For the text-containing cell, return its midpoint in (X, Y) coordinate format. 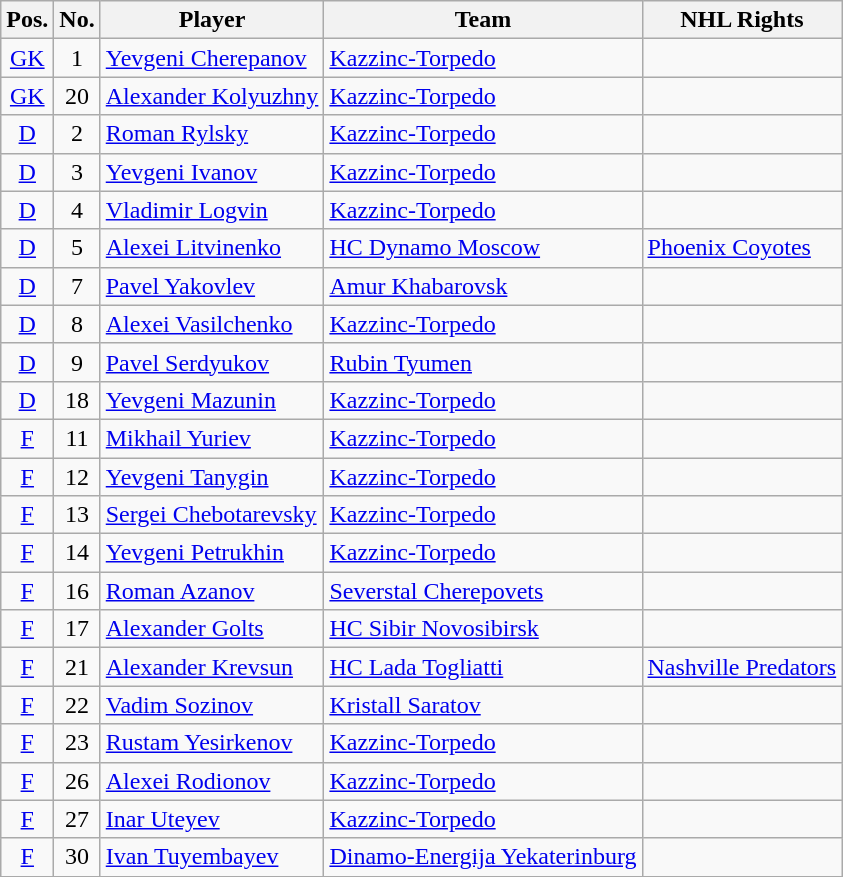
22 (77, 705)
NHL Rights (742, 20)
HC Sibir Novosibirsk (483, 629)
Roman Azanov (212, 591)
Sergei Chebotarevsky (212, 515)
Alexander Golts (212, 629)
12 (77, 477)
Alexei Litvinenko (212, 248)
Amur Khabarovsk (483, 286)
Yevgeni Ivanov (212, 172)
18 (77, 400)
21 (77, 667)
Alexei Vasilchenko (212, 324)
20 (77, 96)
Alexander Krevsun (212, 667)
HC Lada Togliatti (483, 667)
Alexei Rodionov (212, 781)
Team (483, 20)
Rubin Tyumen (483, 362)
Yevgeni Petrukhin (212, 553)
Alexander Kolyuzhny (212, 96)
Inar Uteyev (212, 819)
14 (77, 553)
Pavel Yakovlev (212, 286)
3 (77, 172)
Severstal Cherepovets (483, 591)
Phoenix Coyotes (742, 248)
Yevgeni Cherepanov (212, 58)
2 (77, 134)
HC Dynamo Moscow (483, 248)
Yevgeni Mazunin (212, 400)
Vadim Sozinov (212, 705)
7 (77, 286)
Nashville Predators (742, 667)
Pos. (28, 20)
1 (77, 58)
8 (77, 324)
5 (77, 248)
Rustam Yesirkenov (212, 743)
16 (77, 591)
Vladimir Logvin (212, 210)
13 (77, 515)
17 (77, 629)
27 (77, 819)
30 (77, 857)
9 (77, 362)
No. (77, 20)
Player (212, 20)
Dinamo-Energija Yekaterinburg (483, 857)
11 (77, 438)
Kristall Saratov (483, 705)
26 (77, 781)
23 (77, 743)
Pavel Serdyukov (212, 362)
4 (77, 210)
Ivan Tuyembayev (212, 857)
Mikhail Yuriev (212, 438)
Yevgeni Tanygin (212, 477)
Roman Rylsky (212, 134)
